Search for the cell housing the specified text and yield its [X, Y] center coordinate. 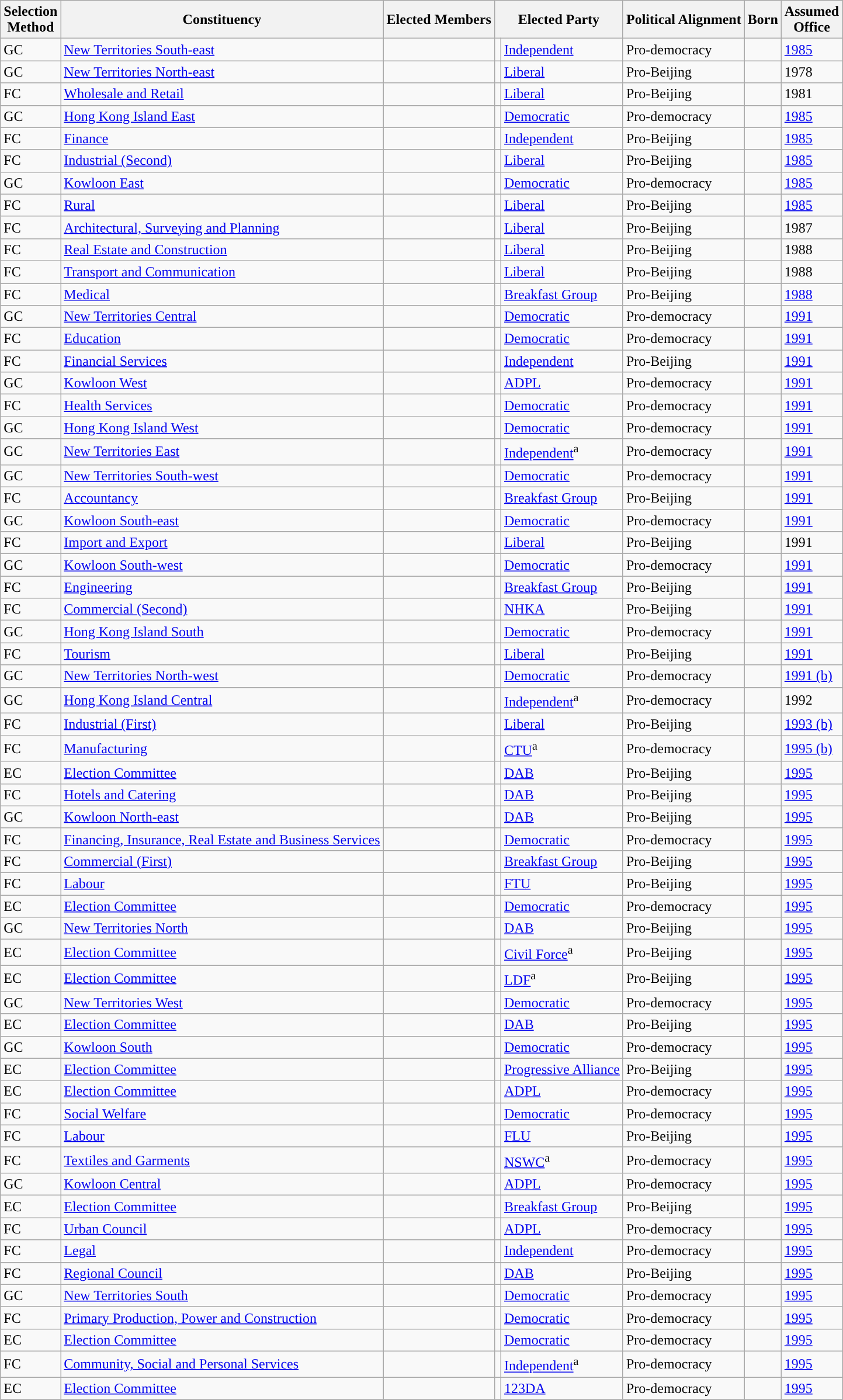
Urban Council [222, 1229]
Manufacturing [222, 749]
Architectural, Surveying and Planning [222, 227]
Progressive Alliance [562, 1069]
New Territories South-west [222, 476]
1995 (b) [811, 749]
Legal [222, 1251]
Commercial (First) [222, 862]
Kowloon South-west [222, 565]
Education [222, 339]
Engineering [222, 587]
New Territories West [222, 1003]
1992 [811, 700]
Elected Party [558, 20]
1993 (b) [811, 725]
1991 (b) [811, 676]
CTUa [562, 749]
Hong Kong Island South [222, 632]
Regional Council [222, 1273]
Industrial (Second) [222, 161]
Financing, Insurance, Real Estate and Business Services [222, 839]
LDFa [562, 978]
Constituency [222, 20]
Medical [222, 294]
Kowloon West [222, 383]
Financial Services [222, 361]
Transport and Communication [222, 272]
Elected Members [439, 20]
New Territories Central [222, 317]
Textiles and Garments [222, 1160]
Kowloon North-east [222, 817]
Hotels and Catering [222, 795]
123DA [562, 1388]
New Territories North [222, 928]
SelectionMethod [30, 20]
Community, Social and Personal Services [222, 1364]
FTU [562, 884]
New Territories South-east [222, 50]
Kowloon Central [222, 1184]
1981 [811, 94]
Hong Kong Island East [222, 116]
Kowloon East [222, 183]
NSWCa [562, 1160]
1978 [811, 72]
NHKA [562, 609]
Health Services [222, 406]
Hong Kong Island West [222, 428]
Accountancy [222, 498]
Kowloon South-east [222, 521]
FLU [562, 1136]
Wholesale and Retail [222, 94]
Real Estate and Construction [222, 249]
Industrial (First) [222, 725]
Social Welfare [222, 1114]
Political Alignment [684, 20]
Civil Forcea [562, 952]
Finance [222, 138]
New Territories South [222, 1295]
Import and Export [222, 543]
Born [763, 20]
1987 [811, 227]
New Territories East [222, 452]
Tourism [222, 654]
New Territories North-west [222, 676]
AssumedOffice [811, 20]
New Territories North-east [222, 72]
Hong Kong Island Central [222, 700]
Kowloon South [222, 1047]
Commercial (Second) [222, 609]
Primary Production, Power and Construction [222, 1318]
Rural [222, 205]
